Extract the [x, y] coordinate from the center of the cell holding the provided text.  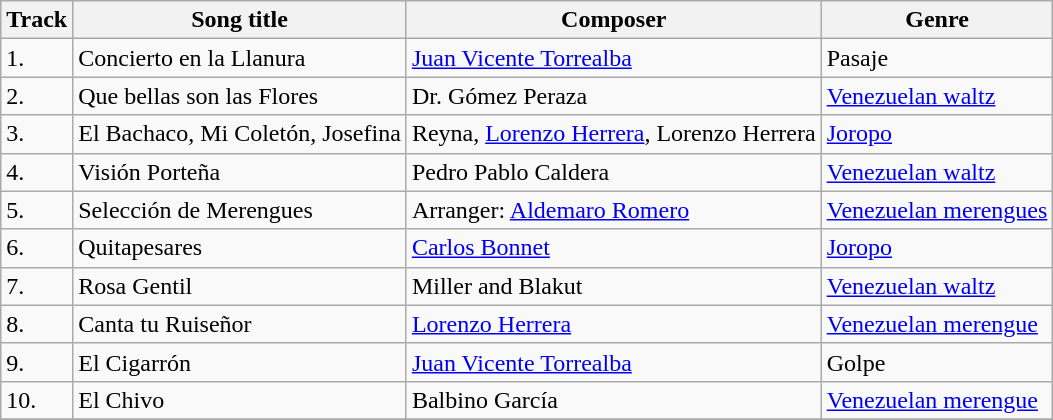
Pasaje [937, 58]
Rosa Gentil [240, 286]
Arranger: Aldemaro Romero [614, 210]
4. [37, 172]
Visión Porteña [240, 172]
Miller and Blakut [614, 286]
Lorenzo Herrera [614, 324]
Pedro Pablo Caldera [614, 172]
Venezuelan merengues [937, 210]
Selección de Merengues [240, 210]
5. [37, 210]
3. [37, 134]
El Bachaco, Mi Coletón, Josefina [240, 134]
8. [37, 324]
Dr. Gómez Peraza [614, 96]
Golpe [937, 362]
Que bellas son las Flores [240, 96]
Canta tu Ruiseñor [240, 324]
Track [37, 20]
Concierto en la Llanura [240, 58]
Carlos Bonnet [614, 248]
El Cigarrón [240, 362]
El Chivo [240, 400]
10. [37, 400]
9. [37, 362]
Genre [937, 20]
Quitapesares [240, 248]
Composer [614, 20]
Song title [240, 20]
7. [37, 286]
2. [37, 96]
6. [37, 248]
Balbino García [614, 400]
Reyna, Lorenzo Herrera, Lorenzo Herrera [614, 134]
1. [37, 58]
